Provide the [X, Y] coordinate of the cell's center where the given text is located.  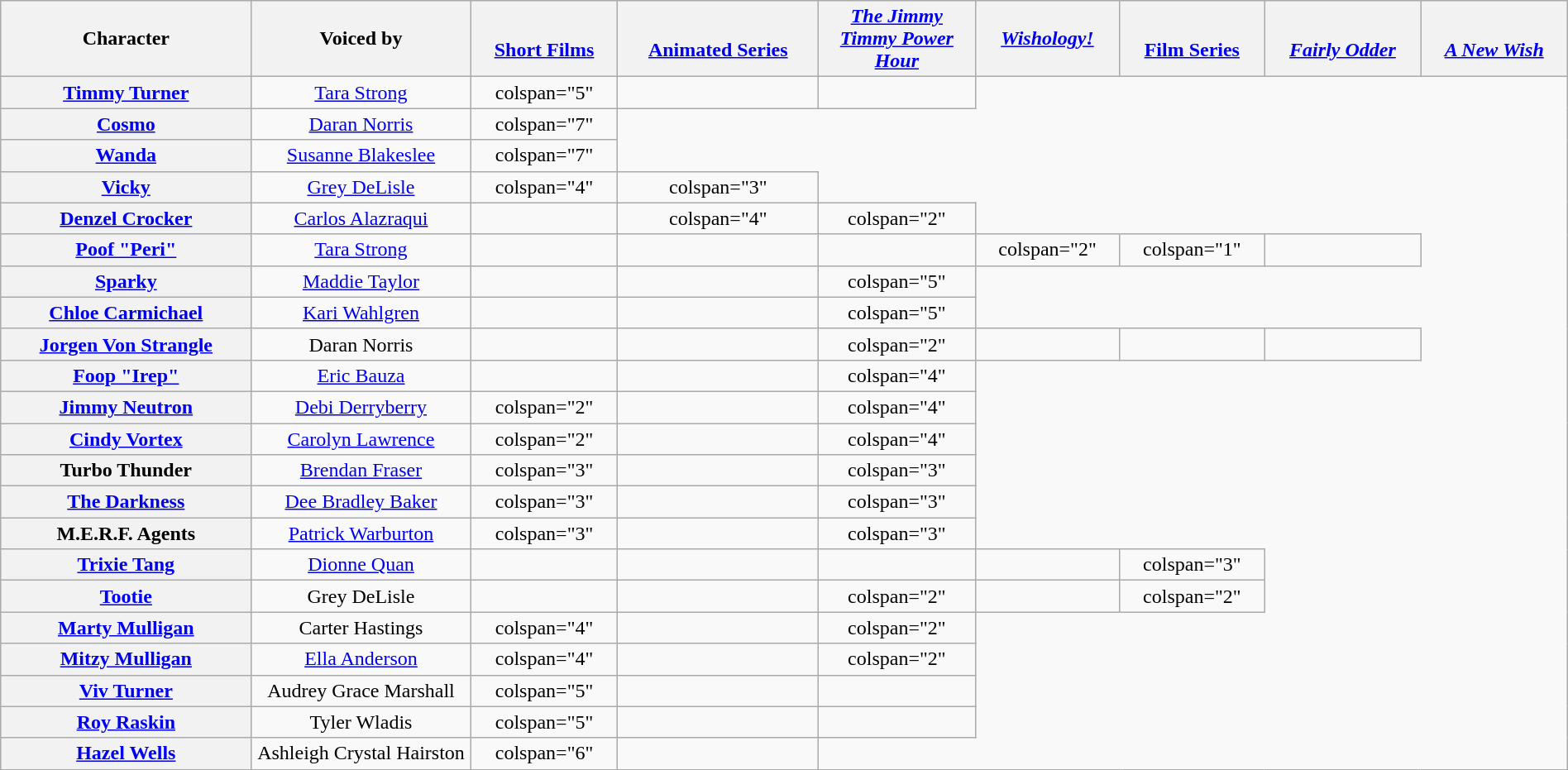
The Jimmy Timmy Power Hour [896, 39]
Susanne Blakeslee [361, 155]
A New Wish [1494, 39]
Sparky [126, 281]
Cindy Vortex [126, 439]
Timmy Turner [126, 93]
Ashleigh Crystal Hairston [361, 753]
Debi Derryberry [361, 407]
Carlos Alazraqui [361, 218]
Jorgen Von Strangle [126, 344]
Viv Turner [126, 691]
colspan="6" [544, 753]
Kari Wahlgren [361, 313]
Roy Raskin [126, 722]
Character [126, 39]
Audrey Grace Marshall [361, 691]
Wanda [126, 155]
Film Series [1193, 39]
Short Films [544, 39]
Denzel Crocker [126, 218]
Poof "Peri" [126, 250]
Mitzy Mulligan [126, 659]
Chloe Carmichael [126, 313]
Patrick Warburton [361, 533]
Wishology! [1047, 39]
Jimmy Neutron [126, 407]
The Darkness [126, 502]
colspan="1" [1193, 250]
Trixie Tang [126, 565]
Foop "Irep" [126, 375]
Hazel Wells [126, 753]
Voiced by [361, 39]
Carolyn Lawrence [361, 439]
Dionne Quan [361, 565]
Brendan Fraser [361, 471]
Marty Mulligan [126, 628]
Animated Series [718, 39]
Fairly Odder [1343, 39]
Maddie Taylor [361, 281]
Eric Bauza [361, 375]
Tootie [126, 596]
Vicky [126, 187]
Turbo Thunder [126, 471]
Ella Anderson [361, 659]
Tyler Wladis [361, 722]
Cosmo [126, 124]
M.E.R.F. Agents [126, 533]
Carter Hastings [361, 628]
Dee Bradley Baker [361, 502]
